Detect which cell encompasses the target text, then output its [X, Y] center coordinate. 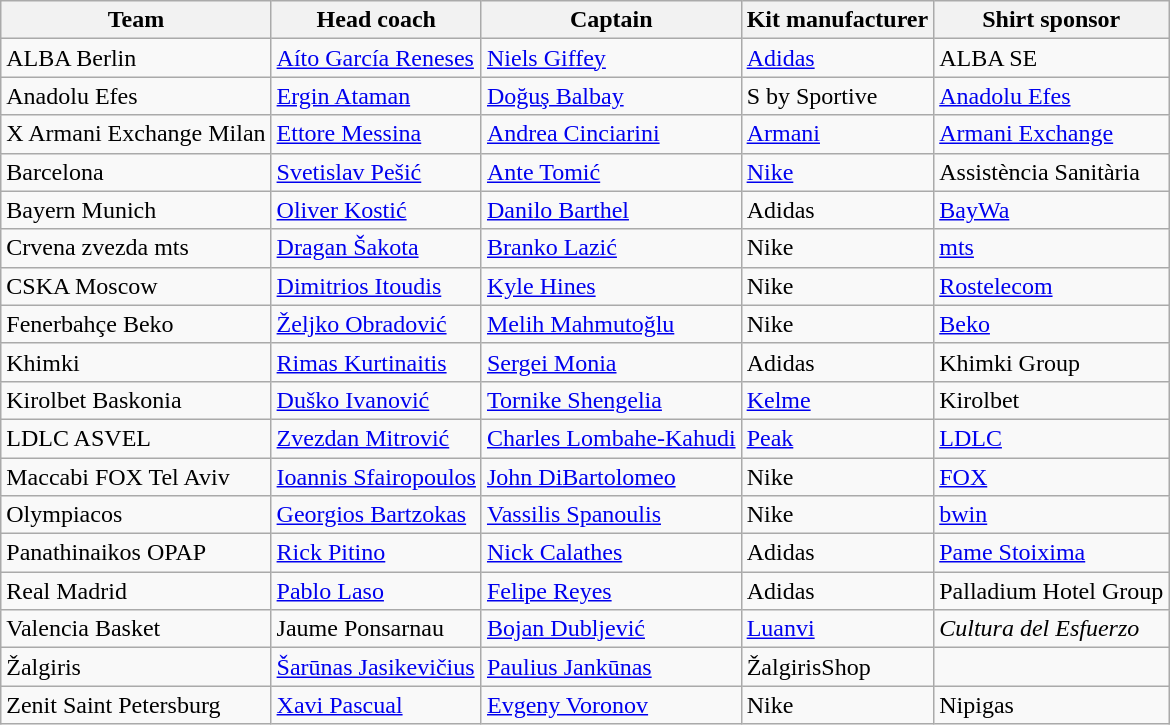
Paulius Jankūnas [611, 667]
Branko Lazić [611, 248]
Ergin Ataman [376, 96]
Pablo Laso [376, 591]
Nick Calathes [611, 553]
John DiBartolomeo [611, 477]
Cultura del Esfuerzo [1052, 629]
Vassilis Spanoulis [611, 515]
FOX [1052, 477]
Shirt sponsor [1052, 20]
Crvena zvezda mts [136, 248]
LDLC [1052, 438]
Sergei Monia [611, 362]
Ante Tomić [611, 172]
Tornike Shengelia [611, 400]
Kirolbet Baskonia [136, 400]
Melih Mahmutoğlu [611, 324]
Khimki Group [1052, 362]
Rimas Kurtinaitis [376, 362]
Evgeny Voronov [611, 705]
Jaume Ponsarnau [376, 629]
Zenit Saint Petersburg [136, 705]
X Armani Exchange Milan [136, 134]
Dragan Šakota [376, 248]
Dimitrios Itoudis [376, 286]
mts [1052, 248]
Nipigas [1052, 705]
Zvezdan Mitrović [376, 438]
Assistència Sanitària [1052, 172]
Bayern Munich [136, 210]
Beko [1052, 324]
Kit manufacturer [838, 20]
Oliver Kostić [376, 210]
BayWa [1052, 210]
ALBA Berlin [136, 58]
Žalgiris [136, 667]
Svetislav Pešić [376, 172]
ŽalgirisShop [838, 667]
Xavi Pascual [376, 705]
Real Madrid [136, 591]
Željko Obradović [376, 324]
Felipe Reyes [611, 591]
LDLC ASVEL [136, 438]
Šarūnas Jasikevičius [376, 667]
Rick Pitino [376, 553]
Valencia Basket [136, 629]
Fenerbahçe Beko [136, 324]
Kelme [838, 400]
Rostelecom [1052, 286]
Maccabi FOX Tel Aviv [136, 477]
Team [136, 20]
Aíto García Reneses [376, 58]
Danilo Barthel [611, 210]
Khimki [136, 362]
Andrea Cinciarini [611, 134]
Olympiacos [136, 515]
Charles Lombahe-Kahudi [611, 438]
Ettore Messina [376, 134]
Luanvi [838, 629]
Peak [838, 438]
Head coach [376, 20]
Panathinaikos OPAP [136, 553]
Armani [838, 134]
Captain [611, 20]
Niels Giffey [611, 58]
Kirolbet [1052, 400]
Armani Exchange [1052, 134]
Ioannis Sfairopoulos [376, 477]
Kyle Hines [611, 286]
Bojan Dubljević [611, 629]
CSKA Moscow [136, 286]
Barcelona [136, 172]
Palladium Hotel Group [1052, 591]
Georgios Bartzokas [376, 515]
S by Sportive [838, 96]
Doğuş Balbay [611, 96]
bwin [1052, 515]
Pame Stoixima [1052, 553]
ALBA SE [1052, 58]
Duško Ivanović [376, 400]
